For the text-containing cell, return its midpoint in (x, y) coordinate format. 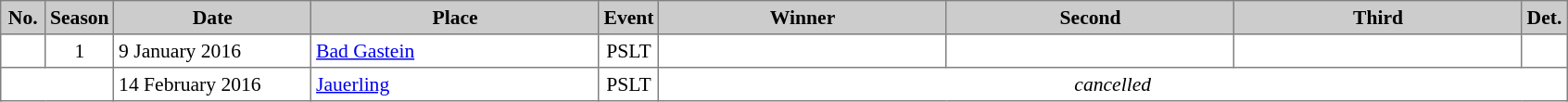
1 (80, 51)
Date (213, 18)
Place (455, 18)
Det. (1544, 18)
9 January 2016 (213, 51)
Season (80, 18)
14 February 2016 (213, 84)
No. (23, 18)
Second (1090, 18)
Bad Gastein (455, 51)
cancelled (1113, 84)
Winner (803, 18)
Third (1378, 18)
Jauerling (455, 84)
Event (628, 18)
